Find where the given text appears and provide that cell's center as (x, y) coordinate. 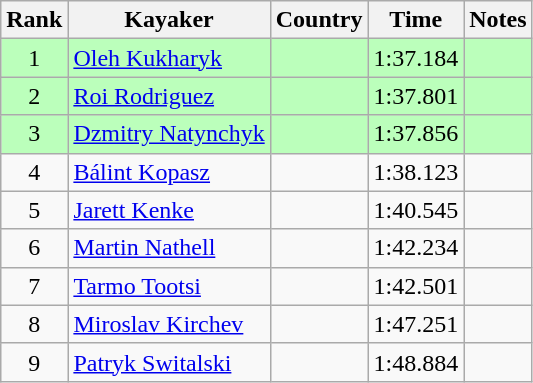
1:37.801 (416, 96)
1:37.856 (416, 134)
7 (34, 286)
1:37.184 (416, 58)
Oleh Kukharyk (169, 58)
Tarmo Tootsi (169, 286)
1:47.251 (416, 324)
1:40.545 (416, 210)
1:42.501 (416, 286)
Miroslav Kirchev (169, 324)
Time (416, 20)
2 (34, 96)
Roi Rodriguez (169, 96)
Country (319, 20)
6 (34, 248)
1:48.884 (416, 362)
1 (34, 58)
8 (34, 324)
Jarett Kenke (169, 210)
3 (34, 134)
4 (34, 172)
5 (34, 210)
Notes (498, 20)
Rank (34, 20)
9 (34, 362)
Kayaker (169, 20)
Dzmitry Natynchyk (169, 134)
1:42.234 (416, 248)
Patryk Switalski (169, 362)
Martin Nathell (169, 248)
Bálint Kopasz (169, 172)
1:38.123 (416, 172)
